Scan for the cell matching the given text and deliver its (X, Y) coordinate at center. 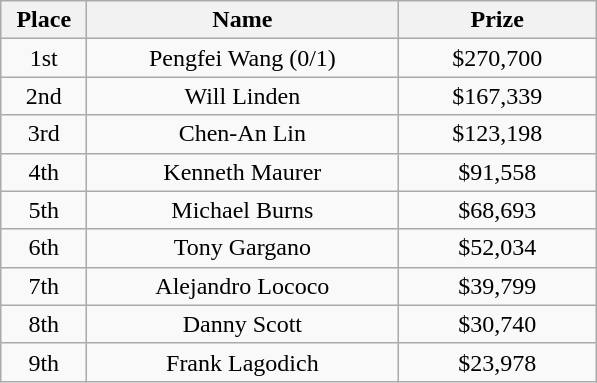
5th (44, 210)
Place (44, 20)
Name (242, 20)
Will Linden (242, 96)
Frank Lagodich (242, 362)
$123,198 (498, 134)
$39,799 (498, 286)
Kenneth Maurer (242, 172)
8th (44, 324)
Michael Burns (242, 210)
$30,740 (498, 324)
7th (44, 286)
$167,339 (498, 96)
2nd (44, 96)
Chen-An Lin (242, 134)
Alejandro Lococo (242, 286)
$270,700 (498, 58)
9th (44, 362)
6th (44, 248)
3rd (44, 134)
Pengfei Wang (0/1) (242, 58)
1st (44, 58)
Prize (498, 20)
Danny Scott (242, 324)
$52,034 (498, 248)
4th (44, 172)
$91,558 (498, 172)
$23,978 (498, 362)
Tony Gargano (242, 248)
$68,693 (498, 210)
